Return the [x, y] coordinate for the center point of the cell that contains the specified text.  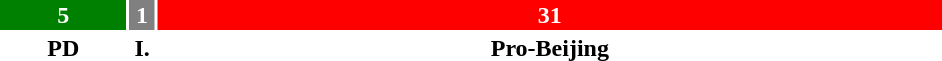
31 [550, 15]
1 [142, 15]
5 [63, 15]
